Capture the cell that displays the provided text and extract its [X, Y] central coordinate. 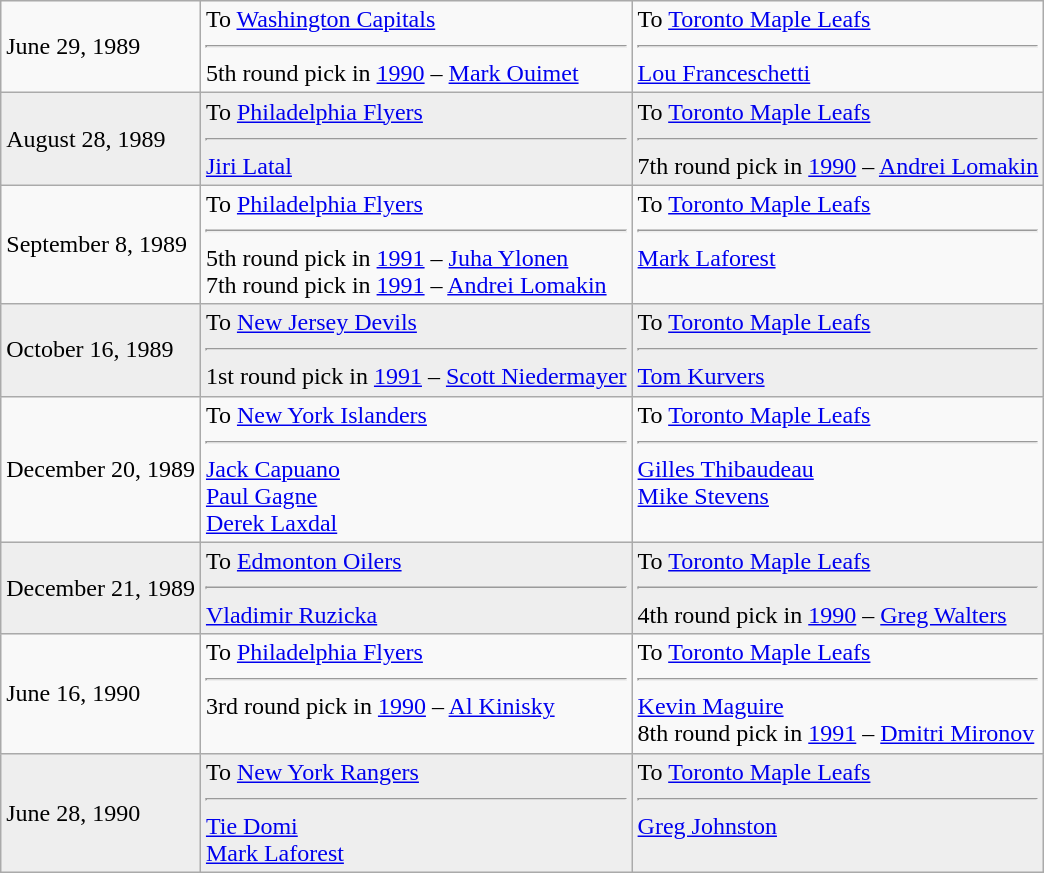
To New Jersey Devils1st round pick in 1991 – Scott Niedermayer [416, 350]
To Toronto Maple LeafsTom Kurvers [838, 350]
To Washington Capitals5th round pick in 1990 – Mark Ouimet [416, 47]
To Toronto Maple LeafsMark Laforest [838, 244]
To Philadelphia Flyers3rd round pick in 1990 – Al Kinisky [416, 694]
To Philadelphia Flyers5th round pick in 1991 – Juha Ylonen 7th round pick in 1991 – Andrei Lomakin [416, 244]
To Toronto Maple LeafsKevin Maguire 8th round pick in 1991 – Dmitri Mironov [838, 694]
October 16, 1989 [101, 350]
To Philadelphia FlyersJiri Latal [416, 139]
To Toronto Maple Leafs4th round pick in 1990 – Greg Walters [838, 588]
December 21, 1989 [101, 588]
June 28, 1990 [101, 812]
September 8, 1989 [101, 244]
To Toronto Maple LeafsGreg Johnston [838, 812]
December 20, 1989 [101, 469]
To New York RangersTie Domi Mark Laforest [416, 812]
To Edmonton OilersVladimir Ruzicka [416, 588]
To New York IslandersJack Capuano Paul Gagne Derek Laxdal [416, 469]
August 28, 1989 [101, 139]
To Toronto Maple LeafsLou Franceschetti [838, 47]
To Toronto Maple Leafs7th round pick in 1990 – Andrei Lomakin [838, 139]
To Toronto Maple LeafsGilles Thibaudeau Mike Stevens [838, 469]
June 16, 1990 [101, 694]
June 29, 1989 [101, 47]
